Provide the (X, Y) coordinate of the cell's center where the given text is located.  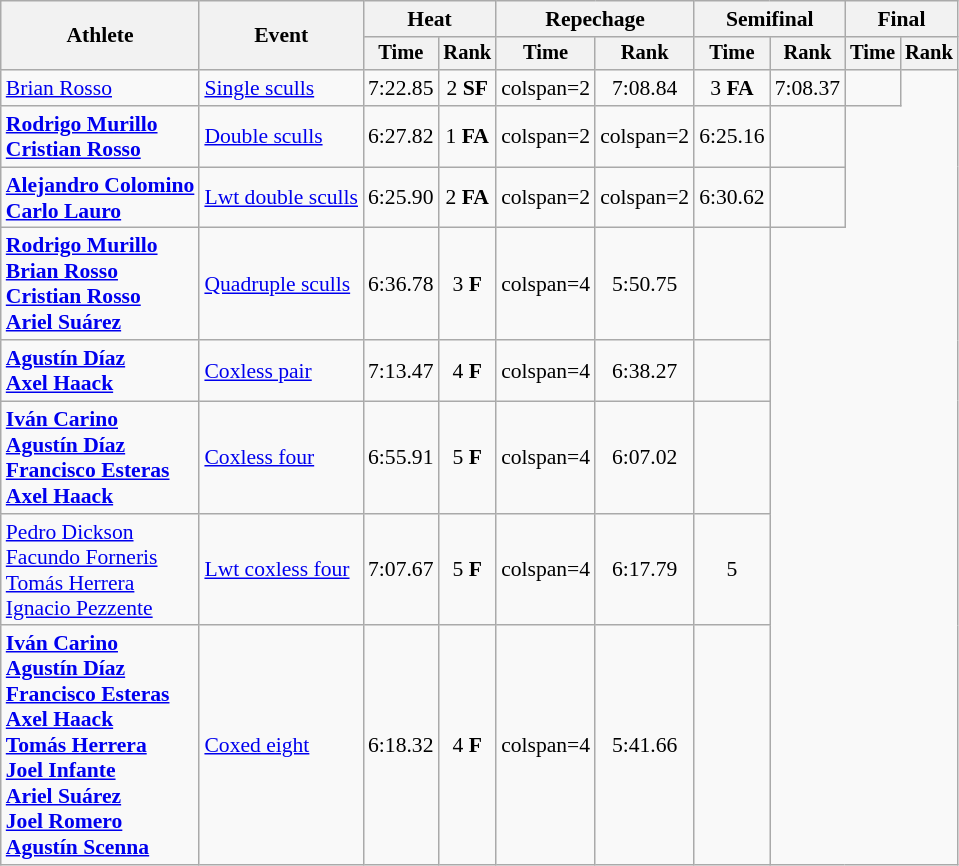
Coxed eight (281, 746)
7:13.47 (400, 370)
6:55.91 (400, 458)
6:36.78 (400, 284)
Iván CarinoAgustín DíazFrancisco EsterasAxel Haack (100, 458)
1 FA (467, 136)
Semifinal (770, 19)
Double sculls (281, 136)
Brian Rosso (100, 88)
5:41.66 (644, 746)
2 FA (467, 198)
3 F (467, 284)
Athlete (100, 36)
6:38.27 (644, 370)
3 FA (732, 88)
Agustín DíazAxel Haack (100, 370)
5 (732, 570)
Rodrigo MurilloCristian Rosso (100, 136)
6:17.79 (644, 570)
Repechage (595, 19)
6:07.02 (644, 458)
6:27.82 (400, 136)
Iván CarinoAgustín DíazFrancisco EsterasAxel HaackTomás HerreraJoel InfanteAriel SuárezJoel RomeroAgustín Scenna (100, 746)
Rodrigo MurilloBrian RossoCristian RossoAriel Suárez (100, 284)
2 SF (467, 88)
6:30.62 (732, 198)
Coxless four (281, 458)
6:18.32 (400, 746)
Coxless pair (281, 370)
Final (901, 19)
6:25.90 (400, 198)
Quadruple sculls (281, 284)
Pedro DicksonFacundo FornerisTomás HerreraIgnacio Pezzente (100, 570)
Heat (430, 19)
7:07.67 (400, 570)
5:50.75 (644, 284)
Event (281, 36)
Single sculls (281, 88)
6:25.16 (732, 136)
7:08.37 (808, 88)
7:22.85 (400, 88)
7:08.84 (644, 88)
Lwt double sculls (281, 198)
Alejandro ColominoCarlo Lauro (100, 198)
Lwt coxless four (281, 570)
